Locate the cell with the specified text and output its (x, y) center coordinate. 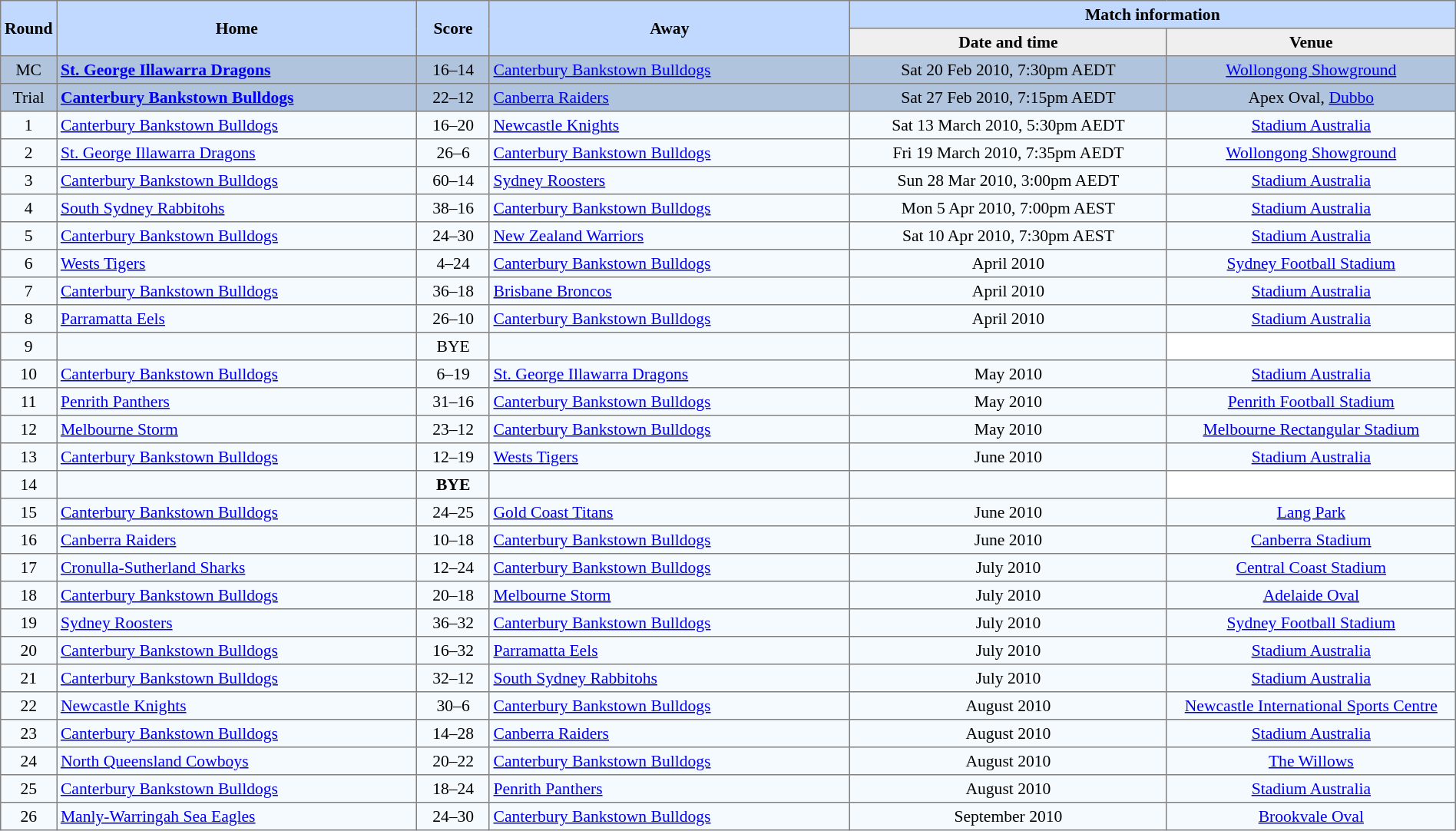
36–32 (453, 623)
19 (29, 623)
New Zealand Warriors (670, 236)
18–24 (453, 789)
30–6 (453, 706)
3 (29, 180)
31–16 (453, 402)
Brookvale Oval (1311, 816)
5 (29, 236)
24–25 (453, 512)
26–6 (453, 153)
The Willows (1311, 761)
Venue (1311, 42)
4–24 (453, 263)
Sat 13 March 2010, 5:30pm AEDT (1008, 125)
Lang Park (1311, 512)
23 (29, 733)
22–12 (453, 98)
15 (29, 512)
Brisbane Broncos (670, 291)
16–20 (453, 125)
Canberra Stadium (1311, 540)
Away (670, 28)
18 (29, 595)
26 (29, 816)
14–28 (453, 733)
13 (29, 457)
11 (29, 402)
Round (29, 28)
20–22 (453, 761)
North Queensland Cowboys (237, 761)
Sat 20 Feb 2010, 7:30pm AEDT (1008, 70)
16–14 (453, 70)
Mon 5 Apr 2010, 7:00pm AEST (1008, 208)
10 (29, 374)
Sat 10 Apr 2010, 7:30pm AEST (1008, 236)
Match information (1152, 15)
6 (29, 263)
Adelaide Oval (1311, 595)
MC (29, 70)
60–14 (453, 180)
12–19 (453, 457)
36–18 (453, 291)
2 (29, 153)
Penrith Football Stadium (1311, 402)
Trial (29, 98)
Manly-Warringah Sea Eagles (237, 816)
Home (237, 28)
16 (29, 540)
Gold Coast Titans (670, 512)
22 (29, 706)
25 (29, 789)
12 (29, 429)
1 (29, 125)
23–12 (453, 429)
Melbourne Rectangular Stadium (1311, 429)
4 (29, 208)
Date and time (1008, 42)
Sat 27 Feb 2010, 7:15pm AEDT (1008, 98)
32–12 (453, 678)
12–24 (453, 568)
26–10 (453, 319)
Cronulla-Sutherland Sharks (237, 568)
September 2010 (1008, 816)
9 (29, 346)
10–18 (453, 540)
20 (29, 651)
21 (29, 678)
17 (29, 568)
16–32 (453, 651)
38–16 (453, 208)
14 (29, 485)
Sun 28 Mar 2010, 3:00pm AEDT (1008, 180)
7 (29, 291)
24 (29, 761)
8 (29, 319)
Central Coast Stadium (1311, 568)
Fri 19 March 2010, 7:35pm AEDT (1008, 153)
6–19 (453, 374)
Score (453, 28)
20–18 (453, 595)
Newcastle International Sports Centre (1311, 706)
Apex Oval, Dubbo (1311, 98)
